Provide the (x, y) coordinate of the cell's center where the given text is located.  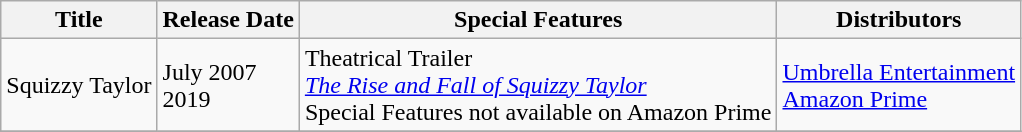
Umbrella EntertainmentAmazon Prime (899, 85)
Special Features (538, 20)
Release Date (228, 20)
Distributors (899, 20)
Squizzy Taylor (79, 85)
Title (79, 20)
July 20072019 (228, 85)
Theatrical TrailerThe Rise and Fall of Squizzy TaylorSpecial Features not available on Amazon Prime (538, 85)
